Extract the [X, Y] coordinate from the center of the cell holding the provided text.  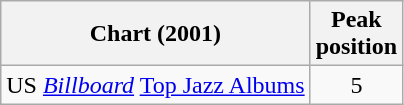
Peakposition [356, 34]
Chart (2001) [156, 34]
US Billboard Top Jazz Albums [156, 85]
5 [356, 85]
